Determine the (X, Y) coordinate at the center of the cell enclosing the given text.  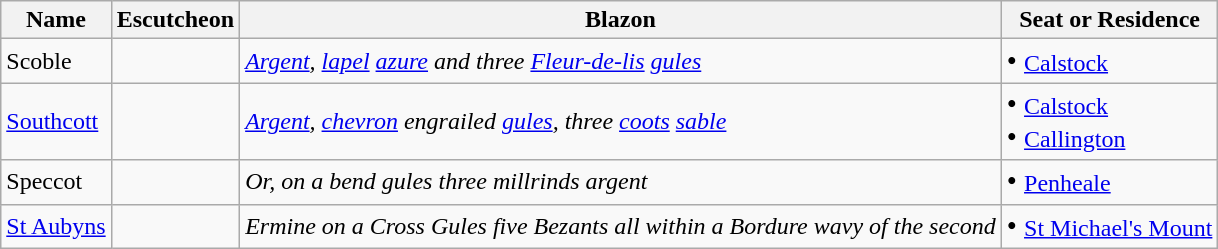
Or, on a bend gules three millrinds argent (621, 182)
• Calstock (1110, 61)
Escutcheon (175, 20)
Name (56, 20)
St Aubyns (56, 226)
Ermine on a Cross Gules five Bezants all within a Bordure wavy of the second (621, 226)
• Penheale (1110, 182)
• St Michael's Mount (1110, 226)
Argent, lapel azure and three Fleur-de-lis gules (621, 61)
Speccot (56, 182)
Seat or Residence (1110, 20)
Blazon (621, 20)
Scoble (56, 61)
Argent, chevron engrailed gules, three coots sable (621, 122)
• Calstock • Callington (1110, 122)
Southcott (56, 122)
